Return (X, Y) of the center of cell containing provided text 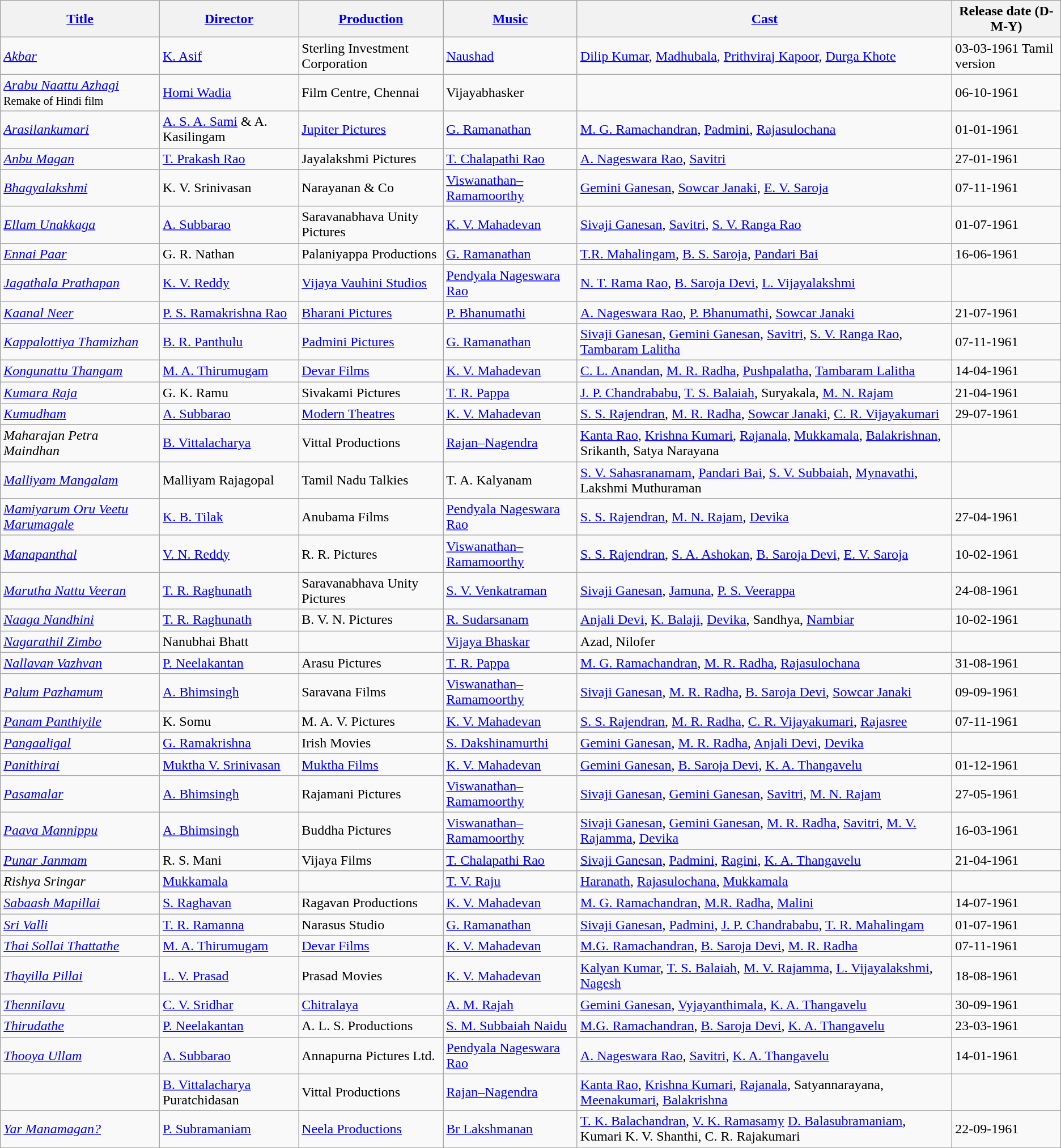
Br Lakshmanan (510, 1129)
A. M. Rajah (510, 1005)
Nagarathil Zimbo (80, 641)
24-08-1961 (1007, 590)
Sivaji Ganesan, Gemini Ganesan, M. R. Radha, Savitri, M. V. Rajamma, Devika (765, 831)
K. Somu (229, 721)
M.G. Ramachandran, B. Saroja Devi, K. A. Thangavelu (765, 1026)
Sri Valli (80, 925)
Manapanthal (80, 554)
06-10-1961 (1007, 93)
T. A. Kalyanam (510, 481)
Music (510, 19)
Anjali Devi, K. Balaji, Devika, Sandhya, Nambiar (765, 620)
Release date (D-M-Y) (1007, 19)
Arabu Naattu AzhagiRemake of Hindi film (80, 93)
Homi Wadia (229, 93)
Jagathala Prathapan (80, 283)
C. L. Anandan, M. R. Radha, Pushpalatha, Tambaram Lalitha (765, 371)
Akbar (80, 56)
27-01-1961 (1007, 159)
Irish Movies (371, 743)
Chitralaya (371, 1005)
Kumudham (80, 414)
G. R. Nathan (229, 254)
Sivaji Ganesan, M. R. Radha, B. Saroja Devi, Sowcar Janaki (765, 692)
Director (229, 19)
G. K. Ramu (229, 393)
16-03-1961 (1007, 831)
A. S. A. Sami & A. Kasilingam (229, 129)
31-08-1961 (1007, 663)
Punar Janmam (80, 860)
Gemini Ganesan, Vyjayanthimala, K. A. Thangavelu (765, 1005)
S. S. Rajendran, S. A. Ashokan, B. Saroja Devi, E. V. Saroja (765, 554)
T.R. Mahalingam, B. S. Saroja, Pandari Bai (765, 254)
Yar Manamagan? (80, 1129)
Nanubhai Bhatt (229, 641)
R. Sudarsanam (510, 620)
R. R. Pictures (371, 554)
T. Prakash Rao (229, 159)
Production (371, 19)
Palum Pazhamum (80, 692)
K. V. Reddy (229, 283)
27-04-1961 (1007, 517)
Sivaji Ganesan, Gemini Ganesan, Savitri, S. V. Ranga Rao, Tambaram Lalitha (765, 341)
Film Centre, Chennai (371, 93)
21-07-1961 (1007, 312)
Pasamalar (80, 793)
09-09-1961 (1007, 692)
K. B. Tilak (229, 517)
Sivakami Pictures (371, 393)
Gemini Ganesan, Sowcar Janaki, E. V. Saroja (765, 188)
Gemini Ganesan, B. Saroja Devi, K. A. Thangavelu (765, 764)
Sivaji Ganesan, Savitri, S. V. Ranga Rao (765, 224)
Panithirai (80, 764)
P. Subramaniam (229, 1129)
Modern Theatres (371, 414)
Naaga Nandhini (80, 620)
Muktha V. Srinivasan (229, 764)
Kongunattu Thangam (80, 371)
Vijaya Vauhini Studios (371, 283)
B. R. Panthulu (229, 341)
Arasilankumari (80, 129)
G. Ramakrishna (229, 743)
Malliyam Rajagopal (229, 481)
Azad, Nilofer (765, 641)
K. V. Srinivasan (229, 188)
Paava Mannippu (80, 831)
16-06-1961 (1007, 254)
Kumara Raja (80, 393)
V. N. Reddy (229, 554)
Saravana Films (371, 692)
J. P. Chandrababu, T. S. Balaiah, Suryakala, M. N. Rajam (765, 393)
Haranath, Rajasulochana, Mukkamala (765, 882)
29-07-1961 (1007, 414)
Thennilavu (80, 1005)
Sterling Investment Corporation (371, 56)
Pangaaligal (80, 743)
S. V. Venkatraman (510, 590)
14-04-1961 (1007, 371)
Panam Panthiyile (80, 721)
Kappalottiya Thamizhan (80, 341)
Anubama Films (371, 517)
Cast (765, 19)
Ennai Paar (80, 254)
Thooya Ullam (80, 1055)
Title (80, 19)
B. Vittalacharya (229, 443)
M.G. Ramachandran, B. Saroja Devi, M. R. Radha (765, 946)
S. M. Subbaiah Naidu (510, 1026)
Annapurna Pictures Ltd. (371, 1055)
Kalyan Kumar, T. S. Balaiah, M. V. Rajamma, L. Vijayalakshmi, Nagesh (765, 976)
Sivaji Ganesan, Gemini Ganesan, Savitri, M. N. Rajam (765, 793)
03-03-1961 Tamil version (1007, 56)
Vijaya Bhaskar (510, 641)
14-01-1961 (1007, 1055)
Dilip Kumar, Madhubala, Prithviraj Kapoor, Durga Khote (765, 56)
T. R. Ramanna (229, 925)
S. S. Rajendran, M. R. Radha, C. R. Vijayakumari, Rajasree (765, 721)
T. V. Raju (510, 882)
22-09-1961 (1007, 1129)
Bhagyalakshmi (80, 188)
A. L. S. Productions (371, 1026)
M. G. Ramachandran, M. R. Radha, Rajasulochana (765, 663)
Vijayabhasker (510, 93)
23-03-1961 (1007, 1026)
P. Bhanumathi (510, 312)
Neela Productions (371, 1129)
K. Asif (229, 56)
A. Nageswara Rao, Savitri (765, 159)
Kanta Rao, Krishna Kumari, Rajanala, Satyannarayana, Meenakumari, Balakrishna (765, 1092)
Sivaji Ganesan, Padmini, Ragini, K. A. Thangavelu (765, 860)
S. Dakshinamurthi (510, 743)
Nallavan Vazhvan (80, 663)
Sivaji Ganesan, Padmini, J. P. Chandrababu, T. R. Mahalingam (765, 925)
Buddha Pictures (371, 831)
Narayanan & Co (371, 188)
01-12-1961 (1007, 764)
Bharani Pictures (371, 312)
Ragavan Productions (371, 903)
Muktha Films (371, 764)
Malliyam Mangalam (80, 481)
18-08-1961 (1007, 976)
S. V. Sahasranamam, Pandari Bai, S. V. Subbaiah, Mynavathi, Lakshmi Muthuraman (765, 481)
M. A. V. Pictures (371, 721)
T. K. Balachandran, V. K. Ramasamy D. Balasubramaniam, Kumari K. V. Shanthi, C. R. Rajakumari (765, 1129)
Thayilla Pillai (80, 976)
Jayalakshmi Pictures (371, 159)
S. Raghavan (229, 903)
Vijaya Films (371, 860)
S. S. Rajendran, M. N. Rajam, Devika (765, 517)
B. Vittalacharya Puratchidasan (229, 1092)
Kaanal Neer (80, 312)
S. S. Rajendran, M. R. Radha, Sowcar Janaki, C. R. Vijayakumari (765, 414)
30-09-1961 (1007, 1005)
A. Nageswara Rao, Savitri, K. A. Thangavelu (765, 1055)
Gemini Ganesan, M. R. Radha, Anjali Devi, Devika (765, 743)
L. V. Prasad (229, 976)
P. S. Ramakrishna Rao (229, 312)
Tamil Nadu Talkies (371, 481)
B. V. N. Pictures (371, 620)
Mamiyarum Oru Veetu Marumagale (80, 517)
01-01-1961 (1007, 129)
M. G. Ramachandran, M.R. Radha, Malini (765, 903)
Rajamani Pictures (371, 793)
R. S. Mani (229, 860)
C. V. Sridhar (229, 1005)
M. G. Ramachandran, Padmini, Rajasulochana (765, 129)
A. Nageswara Rao, P. Bhanumathi, Sowcar Janaki (765, 312)
Naushad (510, 56)
Anbu Magan (80, 159)
Prasad Movies (371, 976)
Kanta Rao, Krishna Kumari, Rajanala, Mukkamala, Balakrishnan, Srikanth, Satya Narayana (765, 443)
Marutha Nattu Veeran (80, 590)
27-05-1961 (1007, 793)
Thirudathe (80, 1026)
Jupiter Pictures (371, 129)
Palaniyappa Productions (371, 254)
Padmini Pictures (371, 341)
N. T. Rama Rao, B. Saroja Devi, L. Vijayalakshmi (765, 283)
Narasus Studio (371, 925)
Maharajan Petra Maindhan (80, 443)
Ellam Unakkaga (80, 224)
Thai Sollai Thattathe (80, 946)
Mukkamala (229, 882)
Rishya Sringar (80, 882)
Sivaji Ganesan, Jamuna, P. S. Veerappa (765, 590)
Arasu Pictures (371, 663)
Sabaash Mapillai (80, 903)
14-07-1961 (1007, 903)
